From the cell containing the given text, extract its center point as (X, Y) coordinate. 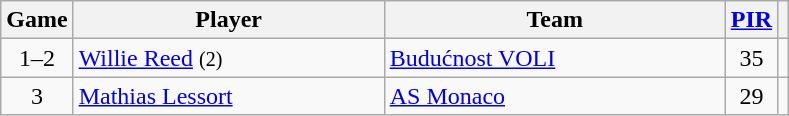
Willie Reed (2) (228, 58)
3 (37, 96)
AS Monaco (554, 96)
35 (751, 58)
Mathias Lessort (228, 96)
Budućnost VOLI (554, 58)
29 (751, 96)
1–2 (37, 58)
PIR (751, 20)
Game (37, 20)
Player (228, 20)
Team (554, 20)
